Determine the [x, y] coordinate at the center of the cell enclosing the given text.  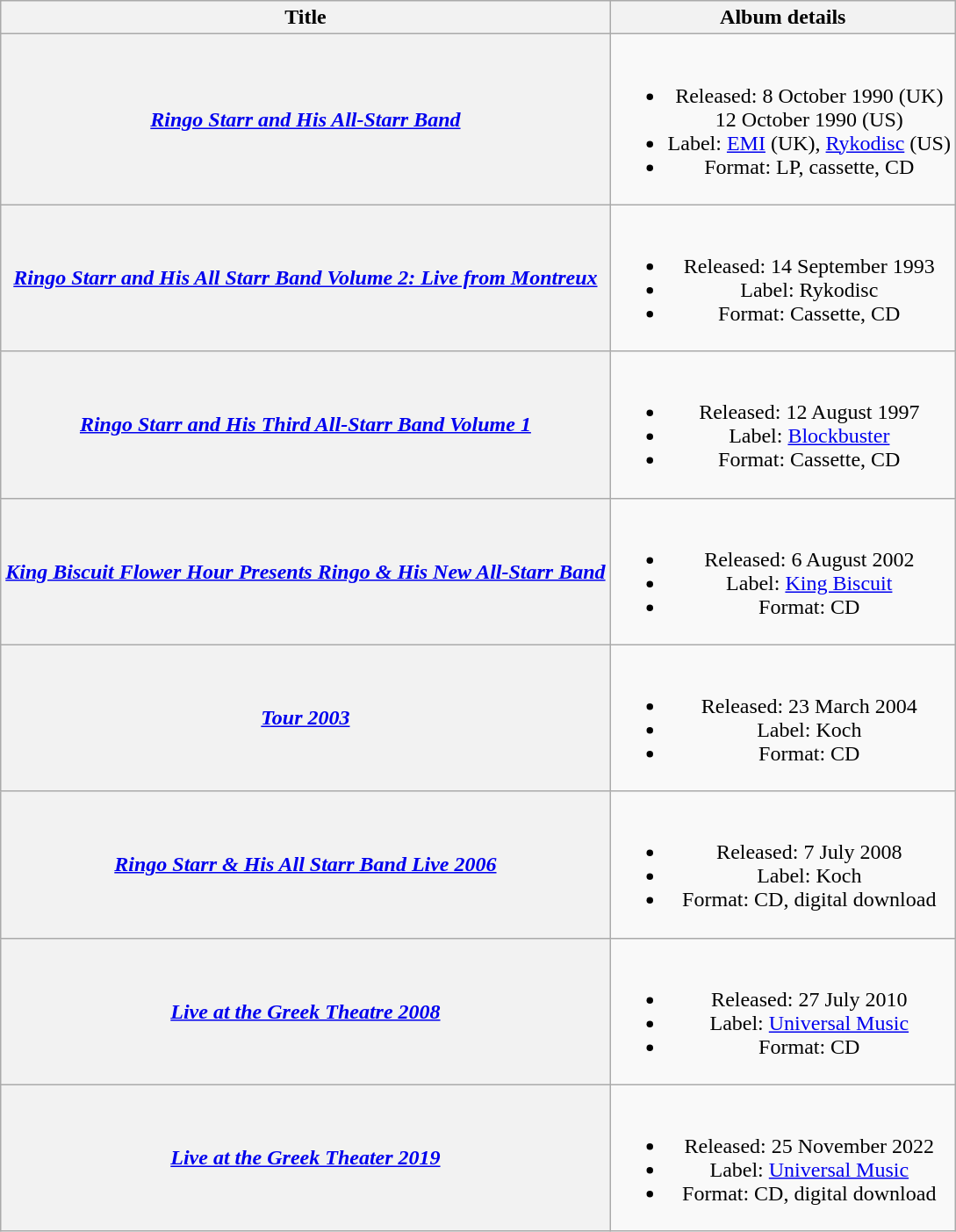
Live at the Greek Theatre 2008 [305, 1012]
Released: 7 July 2008Label: KochFormat: CD, digital download [783, 864]
Released: 23 March 2004Label: KochFormat: CD [783, 718]
Released: 8 October 1990 (UK)12 October 1990 (US)Label: EMI (UK), Rykodisc (US)Format: LP, cassette, CD [783, 119]
Ringo Starr and His All-Starr Band [305, 119]
King Biscuit Flower Hour Presents Ringo & His New All-Starr Band [305, 571]
Released: 14 September 1993Label: RykodiscFormat: Cassette, CD [783, 277]
Live at the Greek Theater 2019 [305, 1157]
Released: 25 November 2022Label: Universal MusicFormat: CD, digital download [783, 1157]
Tour 2003 [305, 718]
Title [305, 18]
Ringo Starr and His All Starr Band Volume 2: Live from Montreux [305, 277]
Released: 6 August 2002Label: King BiscuitFormat: CD [783, 571]
Ringo Starr & His All Starr Band Live 2006 [305, 864]
Released: 12 August 1997Label: BlockbusterFormat: Cassette, CD [783, 425]
Album details [783, 18]
Ringo Starr and His Third All-Starr Band Volume 1 [305, 425]
Released: 27 July 2010Label: Universal MusicFormat: CD [783, 1012]
